Find where the given text appears and provide that cell's center as [X, Y] coordinate. 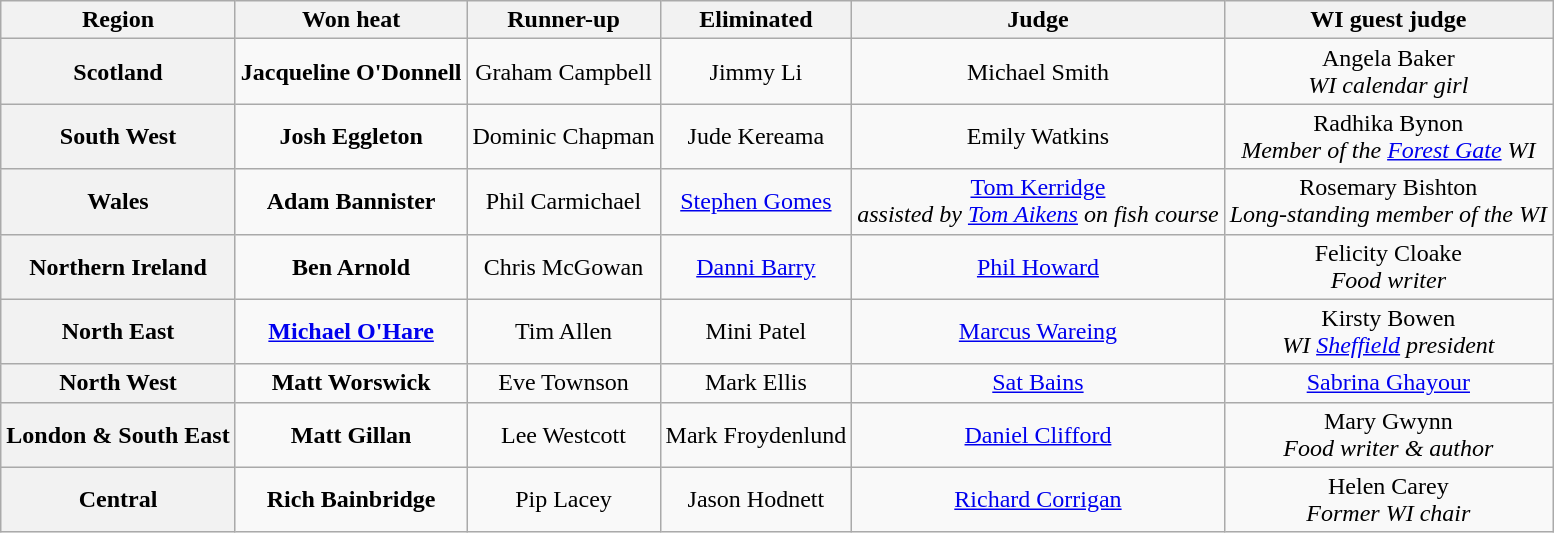
South West [118, 136]
Won heat [351, 20]
Eve Townson [564, 383]
Runner-up [564, 20]
Lee Westcott [564, 434]
Eliminated [756, 20]
Sat Bains [1038, 383]
Josh Eggleton [351, 136]
Stephen Gomes [756, 202]
Pip Lacey [564, 500]
Mini Patel [756, 332]
Jude Kereama [756, 136]
Tim Allen [564, 332]
Region [118, 20]
Matt Worswick [351, 383]
Judge [1038, 20]
Radhika BynonMember of the Forest Gate WI [1388, 136]
Helen CareyFormer WI chair [1388, 500]
Michael O'Hare [351, 332]
Michael Smith [1038, 72]
Scotland [118, 72]
Phil Carmichael [564, 202]
Graham Campbell [564, 72]
Central [118, 500]
WI guest judge [1388, 20]
Chris McGowan [564, 266]
Danni Barry [756, 266]
Phil Howard [1038, 266]
Northern Ireland [118, 266]
Mark Froydenlund [756, 434]
North West [118, 383]
Sabrina Ghayour [1388, 383]
Mary GwynnFood writer & author [1388, 434]
Daniel Clifford [1038, 434]
Adam Bannister [351, 202]
Kirsty BowenWI Sheffield president [1388, 332]
Emily Watkins [1038, 136]
Jimmy Li [756, 72]
Richard Corrigan [1038, 500]
Felicity CloakeFood writer [1388, 266]
Matt Gillan [351, 434]
North East [118, 332]
Wales [118, 202]
London & South East [118, 434]
Dominic Chapman [564, 136]
Marcus Wareing [1038, 332]
Rosemary BishtonLong-standing member of the WI [1388, 202]
Tom Kerridgeassisted by Tom Aikens on fish course [1038, 202]
Ben Arnold [351, 266]
Angela BakerWI calendar girl [1388, 72]
Rich Bainbridge [351, 500]
Jacqueline O'Donnell [351, 72]
Mark Ellis [756, 383]
Jason Hodnett [756, 500]
